Extract the (x, y) coordinate from the center of the cell holding the provided text.  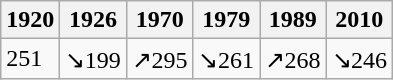
2010 (360, 20)
1920 (30, 20)
1970 (160, 20)
↘246 (360, 59)
1979 (226, 20)
251 (30, 59)
↘199 (94, 59)
1926 (94, 20)
1989 (294, 20)
↗295 (160, 59)
↘261 (226, 59)
↗268 (294, 59)
